Pinpoint the cell where the given text exists, returning its (X, Y) midpoint coordinate. 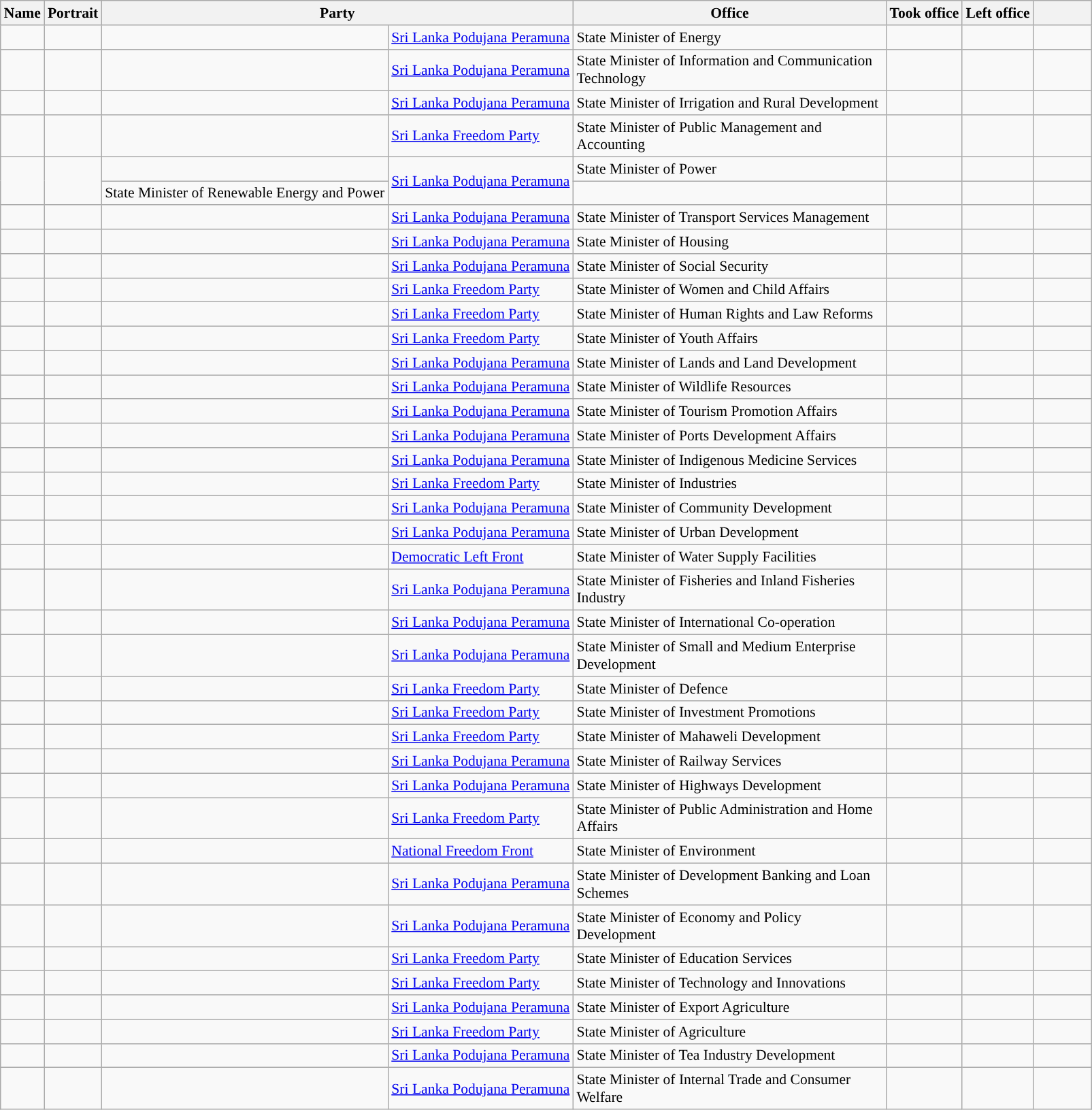
National Freedom Front (480, 851)
State Minister of Defence (729, 689)
State Minister of Renewable Energy and Power (245, 193)
State Minister of Education Services (729, 959)
Portrait (73, 13)
State Minister of Economy and Policy Development (729, 926)
Office (729, 13)
State Minister of Social Security (729, 266)
State Minister of Internal Trade and Consumer Welfare (729, 1089)
State Minister of Community Development (729, 508)
Democratic Left Front (480, 557)
State Minister of International Co-operation (729, 623)
State Minister of Irrigation and Rural Development (729, 103)
Name (22, 13)
State Minister of Indigenous Medicine Services (729, 460)
State Minister of Women and Child Affairs (729, 290)
State Minister of Urban Development (729, 533)
State Minister of Environment (729, 851)
State Minister of Technology and Innovations (729, 983)
State Minister of Lands and Land Development (729, 363)
State Minister of Mahaweli Development (729, 737)
Left office (997, 13)
State Minister of Information and Communication Technology (729, 69)
State Minister of Export Agriculture (729, 1007)
State Minister of Agriculture (729, 1032)
State Minister of Power (729, 169)
State Minister of Youth Affairs (729, 339)
State Minister of Housing (729, 242)
State Minister of Tourism Promotion Affairs (729, 412)
State Minister of Wildlife Resources (729, 387)
State Minister of Ports Development Affairs (729, 436)
State Minister of Railway Services (729, 762)
Party (337, 13)
Took office (924, 13)
State Minister of Highways Development (729, 785)
State Minister of Development Banking and Loan Schemes (729, 885)
State Minister of Tea Industry Development (729, 1056)
State Minister of Transport Services Management (729, 218)
State Minister of Public Management and Accounting (729, 136)
State Minister of Small and Medium Enterprise Development (729, 656)
State Minister of Fisheries and Inland Fisheries Industry (729, 589)
State Minister of Public Administration and Home Affairs (729, 818)
State Minister of Human Rights and Law Reforms (729, 314)
State Minister of Water Supply Facilities (729, 557)
State Minister of Energy (729, 37)
State Minister of Investment Promotions (729, 713)
State Minister of Industries (729, 484)
